Output the (X, Y) coordinate of the center of the cell containing the given text.  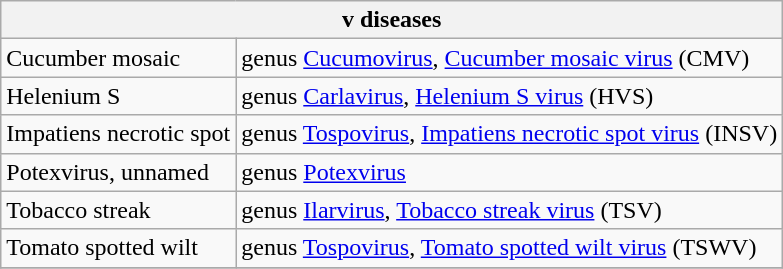
genus Cucumovirus, Cucumber mosaic virus (CMV) (510, 58)
Cucumber mosaic (118, 58)
genus Tospovirus, Tomato spotted wilt virus (TSWV) (510, 248)
Tomato spotted wilt (118, 248)
Impatiens necrotic spot (118, 134)
Helenium S (118, 96)
v diseases (392, 20)
genus Carlavirus, Helenium S virus (HVS) (510, 96)
genus Ilarvirus, Tobacco streak virus (TSV) (510, 210)
genus Potexvirus (510, 172)
Potexvirus, unnamed (118, 172)
genus Tospovirus, Impatiens necrotic spot virus (INSV) (510, 134)
Tobacco streak (118, 210)
